Return the [X, Y] coordinate for the center point of the cell that contains the specified text.  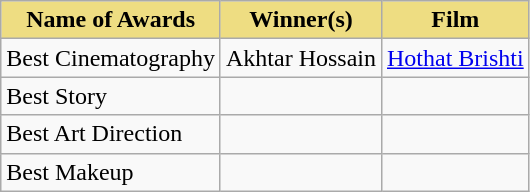
Winner(s) [300, 20]
Best Art Direction [111, 134]
Best Cinematography [111, 58]
Film [455, 20]
Best Makeup [111, 172]
Name of Awards [111, 20]
Best Story [111, 96]
Akhtar Hossain [300, 58]
Hothat Brishti [455, 58]
